Determine the (x, y) coordinate at the center of the cell enclosing the given text.  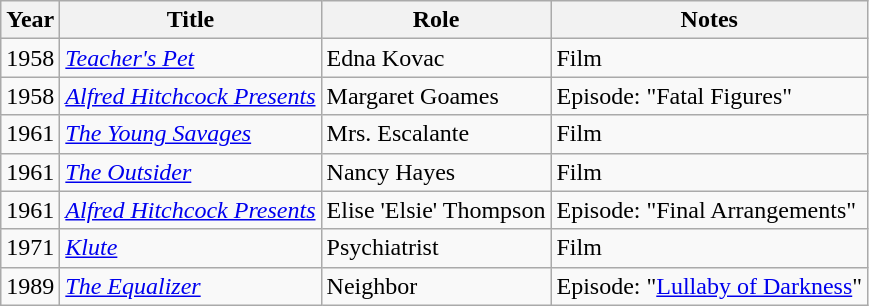
Neighbor (436, 286)
Margaret Goames (436, 96)
Episode: "Final Arrangements" (710, 210)
Notes (710, 20)
Episode: "Lullaby of Darkness" (710, 286)
1971 (30, 248)
Psychiatrist (436, 248)
The Outsider (190, 172)
The Young Savages (190, 134)
1989 (30, 286)
Klute (190, 248)
Role (436, 20)
Title (190, 20)
The Equalizer (190, 286)
Edna Kovac (436, 58)
Episode: "Fatal Figures" (710, 96)
Nancy Hayes (436, 172)
Teacher's Pet (190, 58)
Year (30, 20)
Elise 'Elsie' Thompson (436, 210)
Mrs. Escalante (436, 134)
